Pinpoint the cell where the given text exists, returning its (X, Y) midpoint coordinate. 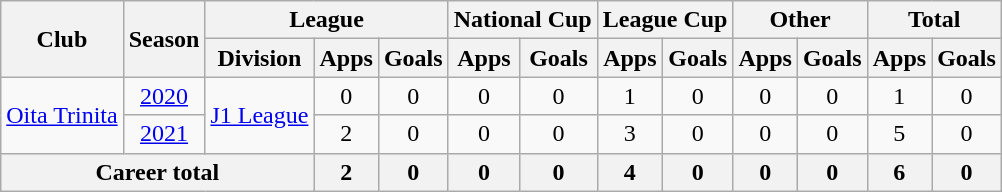
2020 (164, 96)
League Cup (665, 20)
2021 (164, 134)
National Cup (522, 20)
Total (934, 20)
League (326, 20)
Career total (158, 172)
5 (899, 134)
Oita Trinita (62, 115)
J1 League (260, 115)
Season (164, 39)
Club (62, 39)
Other (800, 20)
6 (899, 172)
3 (630, 134)
4 (630, 172)
Division (260, 58)
